Extract the (x, y) coordinate from the center of the cell holding the provided text.  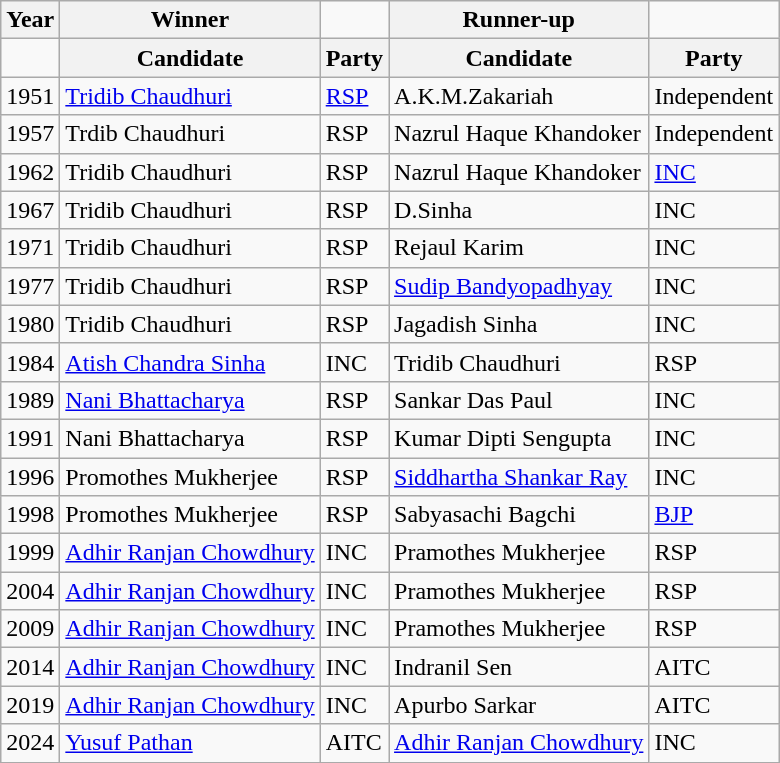
1999 (30, 553)
Runner-up (519, 20)
2024 (30, 743)
Jagadish Sinha (519, 324)
Rejaul Karim (519, 248)
2004 (30, 591)
Sankar Das Paul (519, 400)
1962 (30, 172)
Trdib Chaudhuri (190, 134)
1977 (30, 286)
D.Sinha (519, 210)
1998 (30, 515)
1989 (30, 400)
Indranil Sen (519, 667)
1996 (30, 477)
1984 (30, 362)
1991 (30, 438)
A.K.M.Zakariah (519, 96)
BJP (714, 515)
Apurbo Sarkar (519, 705)
2014 (30, 667)
Kumar Dipti Sengupta (519, 438)
Sudip Bandyopadhyay (519, 286)
Atish Chandra Sinha (190, 362)
2009 (30, 629)
Year (30, 20)
Siddhartha Shankar Ray (519, 477)
Yusuf Pathan (190, 743)
1951 (30, 96)
1980 (30, 324)
1967 (30, 210)
1957 (30, 134)
2019 (30, 705)
1971 (30, 248)
Sabyasachi Bagchi (519, 515)
Winner (190, 20)
